Extract the [x, y] coordinate from the center of the cell holding the provided text.  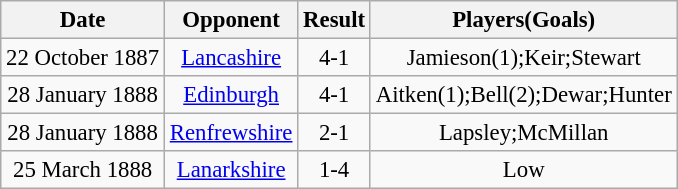
Lapsley;McMillan [524, 133]
Low [524, 170]
Lanarkshire [230, 170]
Edinburgh [230, 95]
Result [334, 20]
25 March 1888 [83, 170]
2-1 [334, 133]
Lancashire [230, 58]
22 October 1887 [83, 58]
Jamieson(1);Keir;Stewart [524, 58]
Aitken(1);Bell(2);Dewar;Hunter [524, 95]
1-4 [334, 170]
Date [83, 20]
Renfrewshire [230, 133]
Opponent [230, 20]
Players(Goals) [524, 20]
